Identify which cell holds the provided text, then report its (x, y) central coordinate. 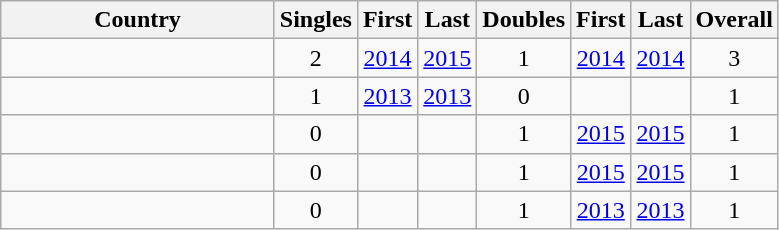
Country (138, 20)
3 (734, 58)
Singles (316, 20)
Doubles (524, 20)
Overall (734, 20)
2 (316, 58)
